Detect which cell encompasses the target text, then output its (X, Y) center coordinate. 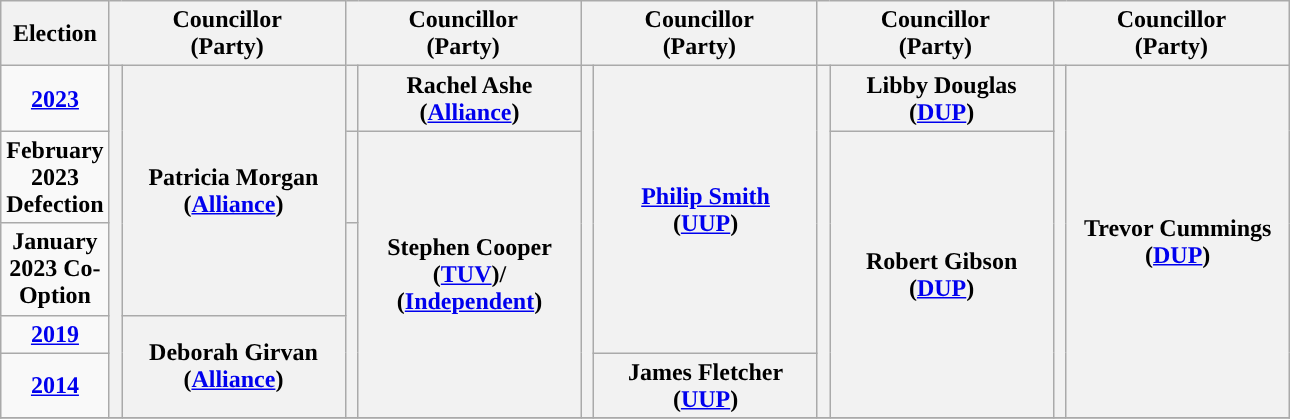
James Fletcher (UUP) (706, 386)
Trevor Cummings (DUP) (1178, 242)
January 2023 Co-Option (55, 269)
Philip Smith (UUP) (706, 210)
Deborah Girvan (Alliance) (234, 366)
Stephen Cooper (TUV)/ (Independent) (470, 274)
Libby Douglas (DUP) (942, 98)
Election (55, 34)
Rachel Ashe (Alliance) (470, 98)
2014 (55, 386)
February 2023 Defection (55, 177)
Patricia Morgan (Alliance) (234, 190)
2023 (55, 98)
2019 (55, 334)
Robert Gibson (DUP) (942, 274)
